Pinpoint the cell where the given text exists, returning its [X, Y] midpoint coordinate. 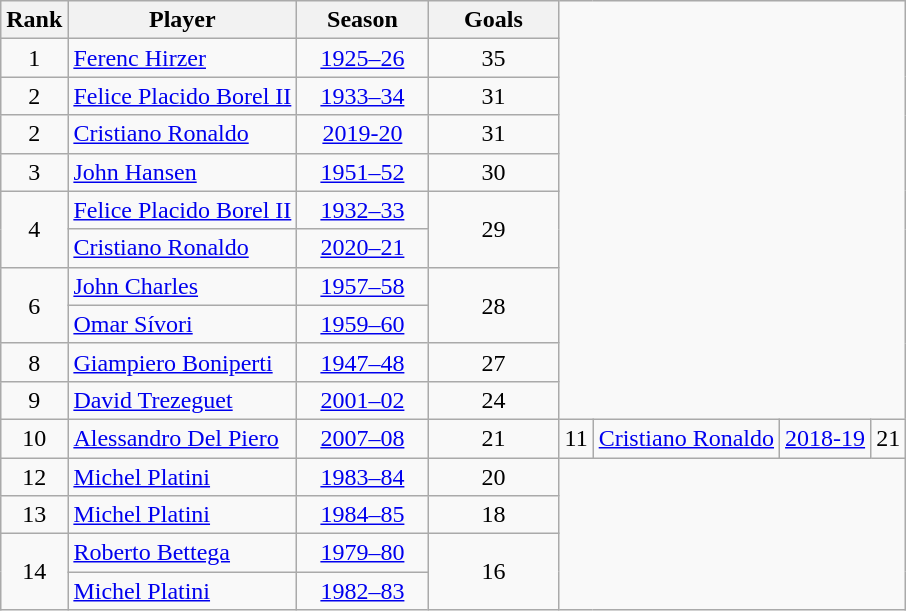
11 [576, 438]
30 [494, 172]
8 [34, 362]
1951–52 [362, 172]
9 [34, 400]
Ferenc Hirzer [182, 58]
David Trezeguet [182, 400]
13 [34, 515]
John Charles [182, 286]
Rank [34, 20]
1 [34, 58]
Player [182, 20]
Alessandro Del Piero [182, 438]
2020–21 [362, 248]
1925–26 [362, 58]
1957–58 [362, 286]
2007–08 [362, 438]
Omar Sívori [182, 324]
14 [34, 572]
2001–02 [362, 400]
1982–83 [362, 591]
1959–60 [362, 324]
20 [494, 477]
1983–84 [362, 477]
10 [34, 438]
2018-19 [826, 438]
29 [494, 229]
1947–48 [362, 362]
1932–33 [362, 210]
John Hansen [182, 172]
12 [34, 477]
Giampiero Boniperti [182, 362]
35 [494, 58]
18 [494, 515]
4 [34, 229]
1984–85 [362, 515]
Goals [494, 20]
24 [494, 400]
3 [34, 172]
Season [362, 20]
28 [494, 305]
27 [494, 362]
6 [34, 305]
16 [494, 572]
1979–80 [362, 553]
1933–34 [362, 96]
Roberto Bettega [182, 553]
2019-20 [362, 134]
